Output the (X, Y) coordinate of the center of the cell containing the given text.  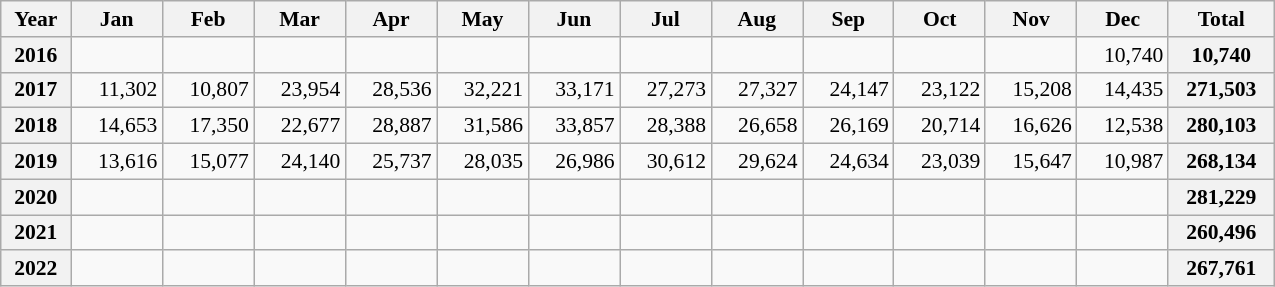
26,658 (756, 126)
281,229 (1221, 197)
267,761 (1221, 269)
14,435 (1122, 90)
16,626 (1030, 126)
13,616 (116, 162)
Jan (116, 19)
26,169 (848, 126)
Apr (390, 19)
Aug (756, 19)
Sep (848, 19)
Oct (940, 19)
2020 (36, 197)
17,350 (208, 126)
2017 (36, 90)
14,653 (116, 126)
2022 (36, 269)
15,077 (208, 162)
2016 (36, 55)
26,986 (574, 162)
29,624 (756, 162)
260,496 (1221, 233)
2019 (36, 162)
271,503 (1221, 90)
28,887 (390, 126)
10,807 (208, 90)
Jun (574, 19)
May (482, 19)
30,612 (666, 162)
23,122 (940, 90)
25,737 (390, 162)
23,954 (300, 90)
2018 (36, 126)
10,987 (1122, 162)
Feb (208, 19)
Dec (1122, 19)
2021 (36, 233)
15,208 (1030, 90)
15,647 (1030, 162)
268,134 (1221, 162)
28,388 (666, 126)
12,538 (1122, 126)
28,035 (482, 162)
Mar (300, 19)
Year (36, 19)
31,586 (482, 126)
24,140 (300, 162)
32,221 (482, 90)
Jul (666, 19)
33,171 (574, 90)
24,634 (848, 162)
22,677 (300, 126)
11,302 (116, 90)
24,147 (848, 90)
27,327 (756, 90)
28,536 (390, 90)
280,103 (1221, 126)
27,273 (666, 90)
Nov (1030, 19)
23,039 (940, 162)
33,857 (574, 126)
20,714 (940, 126)
Total (1221, 19)
